Scan for the cell matching the given text and deliver its [x, y] coordinate at center. 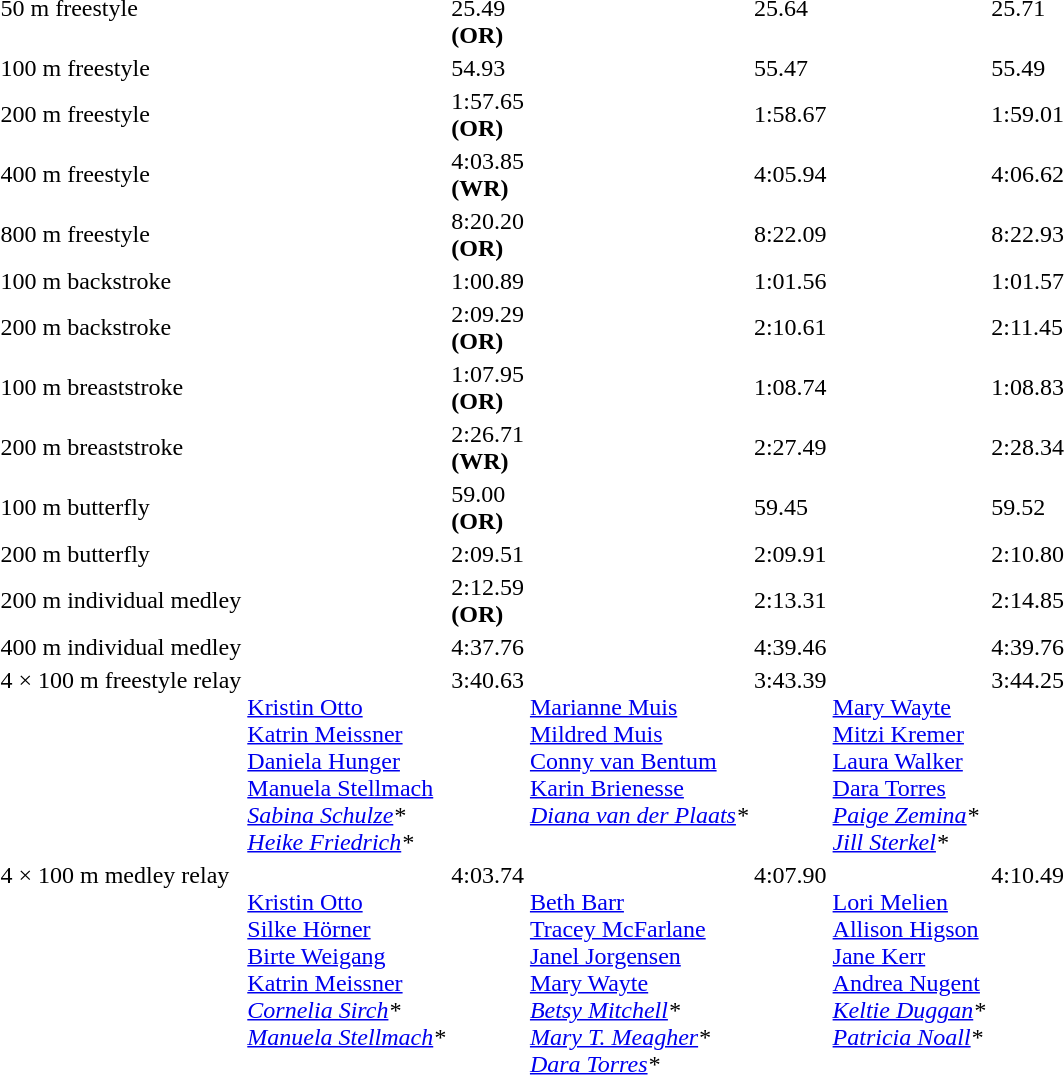
1:08.74 [790, 388]
8:22.09 [790, 234]
2:09.91 [790, 554]
54.93 [488, 68]
2:26.71 (WR) [488, 448]
1:00.89 [488, 281]
Mary Wayte Mitzi Kremer Laura Walker Dara Torres Paige Zemina* Jill Sterkel* [909, 761]
1:07.95 (OR) [488, 388]
2:09.29 (OR) [488, 328]
55.47 [790, 68]
1:01.56 [790, 281]
1:57.65 (OR) [488, 114]
2:09.51 [488, 554]
2:10.61 [790, 328]
2:12.59 (OR) [488, 600]
4:05.94 [790, 174]
Kristin Otto Katrin Meissner Daniela Hunger Manuela Stellmach Sabina Schulze* Heike Friedrich* [346, 761]
8:20.20 (OR) [488, 234]
1:58.67 [790, 114]
Marianne Muis Mildred Muis Conny van Bentum Karin Brienesse Diana van der Plaats* [638, 761]
4:03.85 (WR) [488, 174]
59.00 (OR) [488, 508]
59.45 [790, 508]
3:40.63 [488, 761]
2:27.49 [790, 448]
4:39.46 [790, 647]
2:13.31 [790, 600]
4:37.76 [488, 647]
3:43.39 [790, 761]
